Identify which cell holds the provided text, then report its [X, Y] central coordinate. 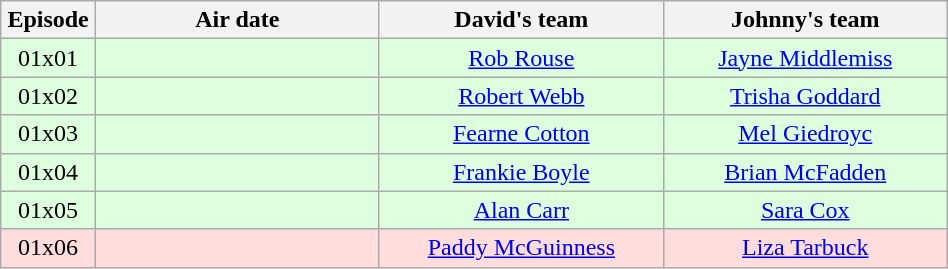
Johnny's team [805, 20]
Episode [48, 20]
Mel Giedroyc [805, 134]
Rob Rouse [521, 58]
01x06 [48, 248]
01x02 [48, 96]
01x03 [48, 134]
Liza Tarbuck [805, 248]
David's team [521, 20]
Air date [237, 20]
01x04 [48, 172]
01x01 [48, 58]
Frankie Boyle [521, 172]
Paddy McGuinness [521, 248]
Sara Cox [805, 210]
01x05 [48, 210]
Jayne Middlemiss [805, 58]
Trisha Goddard [805, 96]
Fearne Cotton [521, 134]
Robert Webb [521, 96]
Alan Carr [521, 210]
Brian McFadden [805, 172]
